Extract the [X, Y] coordinate from the center of the cell holding the provided text.  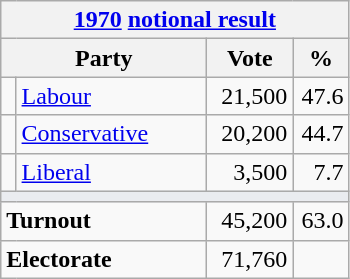
21,500 [250, 96]
63.0 [321, 221]
% [321, 58]
7.7 [321, 172]
45,200 [250, 221]
47.6 [321, 96]
1970 notional result [175, 20]
Conservative [112, 134]
Party [104, 58]
44.7 [321, 134]
71,760 [250, 259]
Turnout [104, 221]
Labour [112, 96]
Liberal [112, 172]
3,500 [250, 172]
Electorate [104, 259]
20,200 [250, 134]
Vote [250, 58]
